Detect which cell encompasses the target text, then output its (x, y) center coordinate. 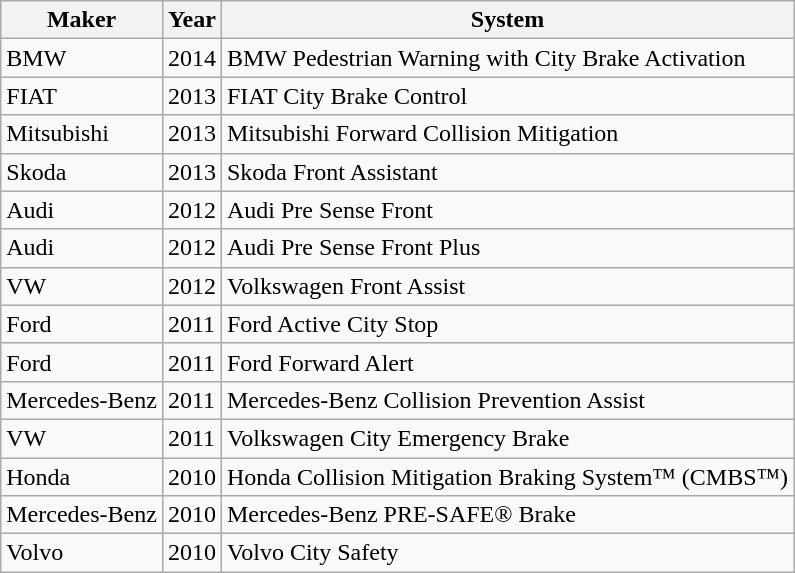
Mercedes-Benz Collision Prevention Assist (507, 400)
Mitsubishi Forward Collision Mitigation (507, 134)
Ford Active City Stop (507, 324)
FIAT (82, 96)
Volkswagen Front Assist (507, 286)
System (507, 20)
Mitsubishi (82, 134)
Volvo City Safety (507, 553)
Volkswagen City Emergency Brake (507, 438)
Skoda (82, 172)
Mercedes-Benz PRE-SAFE® Brake (507, 515)
BMW Pedestrian Warning with City Brake Activation (507, 58)
BMW (82, 58)
2014 (192, 58)
Maker (82, 20)
Volvo (82, 553)
Honda (82, 477)
Audi Pre Sense Front (507, 210)
Honda Collision Mitigation Braking System™ (CMBS™) (507, 477)
Audi Pre Sense Front Plus (507, 248)
FIAT City Brake Control (507, 96)
Ford Forward Alert (507, 362)
Year (192, 20)
Skoda Front Assistant (507, 172)
